Detect which cell encompasses the target text, then output its [x, y] center coordinate. 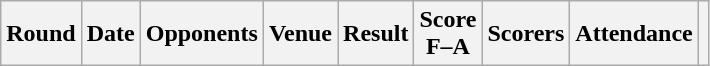
Attendance [634, 34]
Scorers [526, 34]
ScoreF–A [448, 34]
Venue [300, 34]
Opponents [202, 34]
Date [110, 34]
Round [41, 34]
Result [376, 34]
